Find where the given text appears and provide that cell's center as [x, y] coordinate. 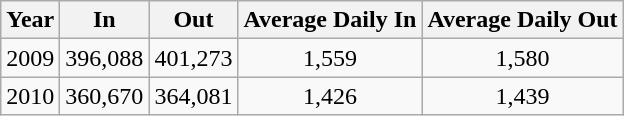
Out [194, 20]
2009 [30, 58]
364,081 [194, 96]
1,580 [522, 58]
In [104, 20]
1,439 [522, 96]
1,559 [330, 58]
401,273 [194, 58]
Average Daily Out [522, 20]
396,088 [104, 58]
1,426 [330, 96]
Average Daily In [330, 20]
360,670 [104, 96]
2010 [30, 96]
Year [30, 20]
